Capture the cell that displays the provided text and extract its (x, y) central coordinate. 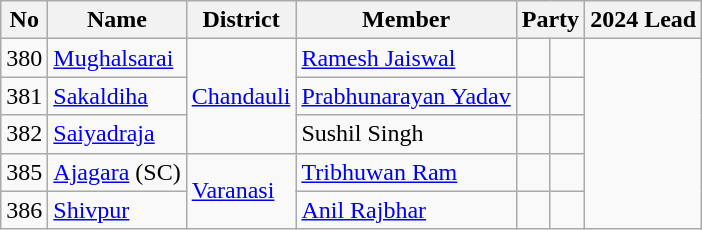
386 (24, 210)
Prabhunarayan Yadav (406, 96)
Party (550, 20)
Varanasi (241, 191)
Sushil Singh (406, 134)
Sakaldiha (117, 96)
Tribhuwan Ram (406, 172)
Name (117, 20)
385 (24, 172)
381 (24, 96)
Shivpur (117, 210)
No (24, 20)
2024 Lead (644, 20)
382 (24, 134)
Ramesh Jaiswal (406, 58)
Member (406, 20)
Chandauli (241, 96)
Mughalsarai (117, 58)
Saiyadraja (117, 134)
Anil Rajbhar (406, 210)
Ajagara (SC) (117, 172)
380 (24, 58)
District (241, 20)
